Return the [X, Y] coordinate for the center point of the cell that contains the specified text.  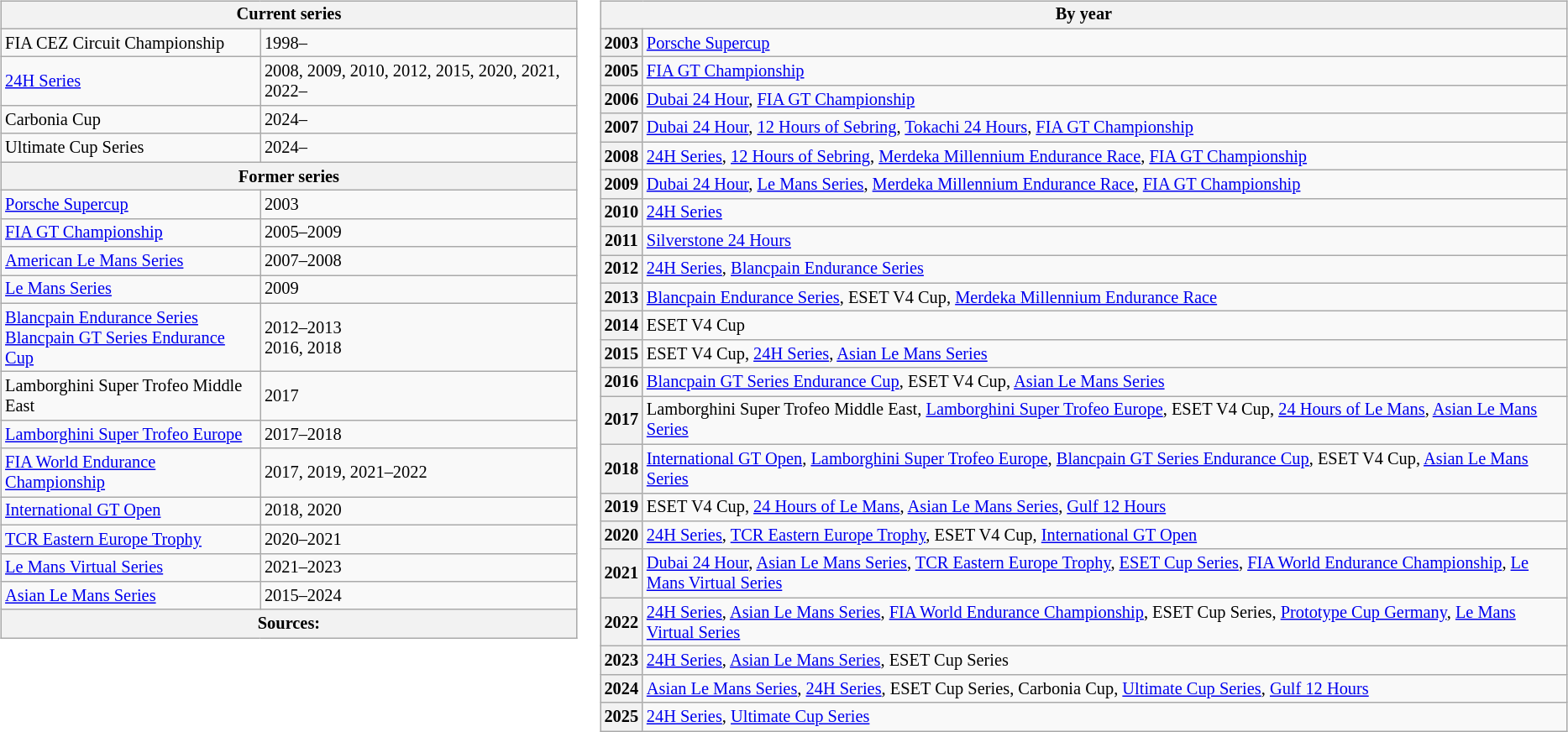
ESET V4 Cup [1105, 326]
24H Series, Blancpain Endurance Series [1105, 269]
Current series [289, 15]
2018 [621, 468]
2014 [621, 326]
2021–2023 [418, 567]
24H Series, Asian Le Mans Series, ESET Cup Series [1105, 661]
Asian Le Mans Series [131, 596]
Blancpain Endurance SeriesBlancpain GT Series Endurance Cup [131, 337]
2023 [621, 661]
American Le Mans Series [131, 261]
FIA CEZ Circuit Championship [131, 43]
Blancpain GT Series Endurance Cup, ESET V4 Cup, Asian Le Mans Series [1105, 382]
2013 [621, 297]
2024 [621, 688]
2006 [621, 100]
Blancpain Endurance Series, ESET V4 Cup, Merdeka Millennium Endurance Race [1105, 297]
Sources: [289, 624]
2015 [621, 354]
2007–2008 [418, 261]
Silverstone 24 Hours [1105, 241]
Lamborghini Super Trofeo Middle East [131, 396]
2005 [621, 71]
24H Series, Ultimate Cup Series [1105, 717]
24H Series, 12 Hours of Sebring, Merdeka Millennium Endurance Race, FIA GT Championship [1105, 156]
International GT Open [131, 511]
2010 [621, 212]
Ultimate Cup Series [131, 148]
2008 [621, 156]
By year [1084, 15]
2020–2021 [418, 539]
24H Series, Asian Le Mans Series, FIA World Endurance Championship, ESET Cup Series, Prototype Cup Germany, Le Mans Virtual Series [1105, 622]
2019 [621, 507]
FIA World Endurance Championship [131, 473]
Carbonia Cup [131, 120]
1998– [418, 43]
Dubai 24 Hour, FIA GT Championship [1105, 100]
2011 [621, 241]
2018, 2020 [418, 511]
ESET V4 Cup, 24 Hours of Le Mans, Asian Le Mans Series, Gulf 12 Hours [1105, 507]
Lamborghini Super Trofeo Europe [131, 435]
Le Mans Series [131, 290]
2007 [621, 128]
2012–20132016, 2018 [418, 337]
2016 [621, 382]
Former series [289, 176]
24H Series, TCR Eastern Europe Trophy, ESET V4 Cup, International GT Open [1105, 536]
2012 [621, 269]
Lamborghini Super Trofeo Middle East, Lamborghini Super Trofeo Europe, ESET V4 Cup, 24 Hours of Le Mans, Asian Le Mans Series [1105, 421]
International GT Open, Lamborghini Super Trofeo Europe, Blancpain GT Series Endurance Cup, ESET V4 Cup, Asian Le Mans Series [1105, 468]
2022 [621, 622]
Le Mans Virtual Series [131, 567]
2021 [621, 573]
2025 [621, 717]
Asian Le Mans Series, 24H Series, ESET Cup Series, Carbonia Cup, Ultimate Cup Series, Gulf 12 Hours [1105, 688]
2017, 2019, 2021–2022 [418, 473]
Dubai 24 Hour, Asian Le Mans Series, TCR Eastern Europe Trophy, ESET Cup Series, FIA World Endurance Championship, Le Mans Virtual Series [1105, 573]
2015–2024 [418, 596]
Dubai 24 Hour, 12 Hours of Sebring, Tokachi 24 Hours, FIA GT Championship [1105, 128]
2008, 2009, 2010, 2012, 2015, 2020, 2021, 2022– [418, 81]
2005–2009 [418, 233]
2020 [621, 536]
TCR Eastern Europe Trophy [131, 539]
2017–2018 [418, 435]
Dubai 24 Hour, Le Mans Series, Merdeka Millennium Endurance Race, FIA GT Championship [1105, 185]
ESET V4 Cup, 24H Series, Asian Le Mans Series [1105, 354]
